Find where the given text appears and provide that cell's center as [X, Y] coordinate. 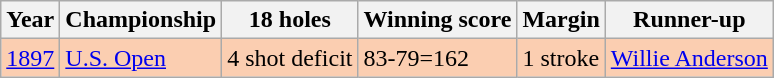
U.S. Open [141, 58]
1 stroke [561, 58]
Willie Anderson [689, 58]
Championship [141, 20]
1897 [30, 58]
83-79=162 [438, 58]
18 holes [290, 20]
Winning score [438, 20]
4 shot deficit [290, 58]
Margin [561, 20]
Runner-up [689, 20]
Year [30, 20]
